Extract the [x, y] coordinate from the center of the cell holding the provided text.  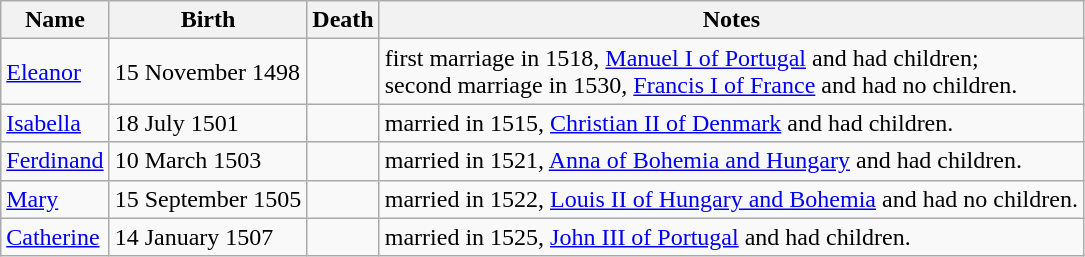
Death [343, 20]
married in 1515, Christian II of Denmark and had children. [731, 123]
Ferdinand [55, 161]
15 November 1498 [208, 72]
Notes [731, 20]
Catherine [55, 237]
Birth [208, 20]
18 July 1501 [208, 123]
first marriage in 1518, Manuel I of Portugal and had children;second marriage in 1530, Francis I of France and had no children. [731, 72]
married in 1525, John III of Portugal and had children. [731, 237]
married in 1522, Louis II of Hungary and Bohemia and had no children. [731, 199]
married in 1521, Anna of Bohemia and Hungary and had children. [731, 161]
15 September 1505 [208, 199]
Name [55, 20]
Isabella [55, 123]
10 March 1503 [208, 161]
Eleanor [55, 72]
Mary [55, 199]
14 January 1507 [208, 237]
